Scan for the cell matching the given text and deliver its [x, y] coordinate at center. 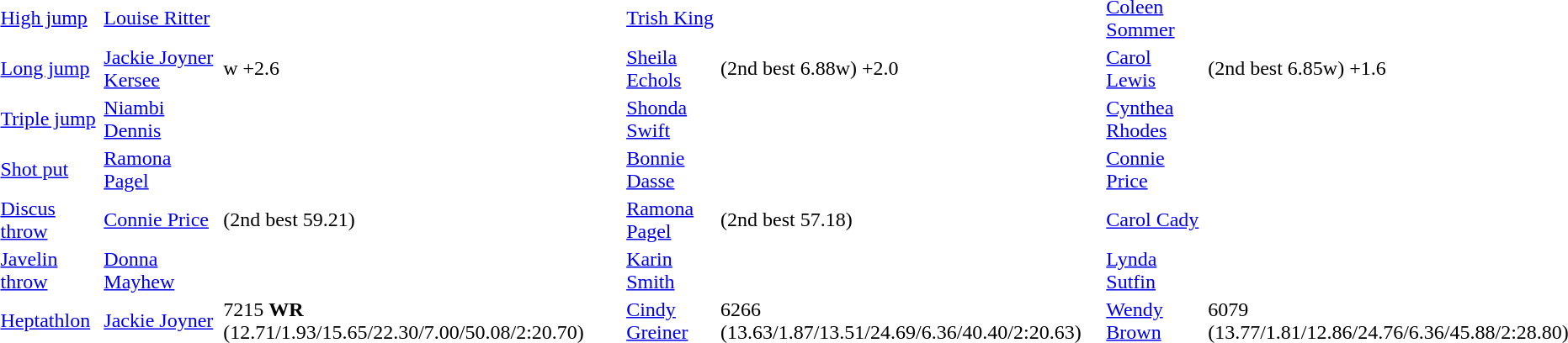
(2nd best 59.21) [423, 220]
w +2.6 [423, 69]
Karin Smith [672, 271]
Niambi Dennis [162, 119]
Carol Lewis [1155, 69]
Jackie Joyner Kersee [162, 69]
Donna Mayhew [162, 271]
Lynda Sutfin [1155, 271]
Carol Cady [1155, 220]
Cynthea Rhodes [1155, 119]
Sheila Echols [672, 69]
(2nd best 6.88w) +2.0 [911, 69]
Shonda Swift [672, 119]
(2nd best 57.18) [911, 220]
Bonnie Dasse [672, 170]
